Determine the [X, Y] coordinate at the center of the cell enclosing the given text.  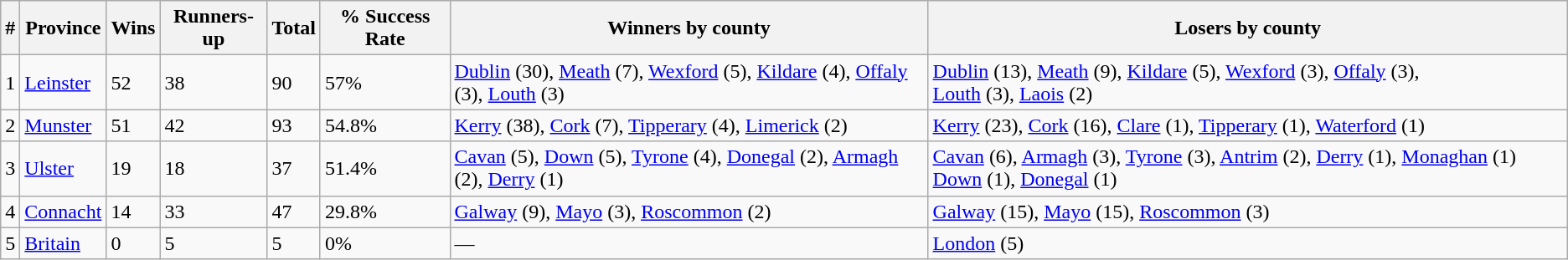
47 [294, 212]
Wins [133, 28]
0 [133, 243]
90 [294, 82]
29.8% [385, 212]
51 [133, 125]
33 [214, 212]
Dublin (30), Meath (7), Wexford (5), Kildare (4), Offaly (3), Louth (3) [689, 82]
57% [385, 82]
Munster [64, 125]
Ulster [64, 169]
London (5) [1248, 243]
Winners by county [689, 28]
Connacht [64, 212]
Galway (9), Mayo (3), Roscommon (2) [689, 212]
Kerry (38), Cork (7), Tipperary (4), Limerick (2) [689, 125]
Britain [64, 243]
Leinster [64, 82]
Kerry (23), Cork (16), Clare (1), Tipperary (1), Waterford (1) [1248, 125]
% Success Rate [385, 28]
38 [214, 82]
Galway (15), Mayo (15), Roscommon (3) [1248, 212]
54.8% [385, 125]
0% [385, 243]
# [10, 28]
52 [133, 82]
37 [294, 169]
51.4% [385, 169]
14 [133, 212]
— [689, 243]
Losers by county [1248, 28]
Total [294, 28]
42 [214, 125]
18 [214, 169]
Cavan (6), Armagh (3), Tyrone (3), Antrim (2), Derry (1), Monaghan (1) Down (1), Donegal (1) [1248, 169]
4 [10, 212]
Dublin (13), Meath (9), Kildare (5), Wexford (3), Offaly (3),Louth (3), Laois (2) [1248, 82]
93 [294, 125]
2 [10, 125]
19 [133, 169]
Province [64, 28]
Cavan (5), Down (5), Tyrone (4), Donegal (2), Armagh (2), Derry (1) [689, 169]
3 [10, 169]
Runners-up [214, 28]
1 [10, 82]
